For the text-containing cell, return its midpoint in [X, Y] coordinate format. 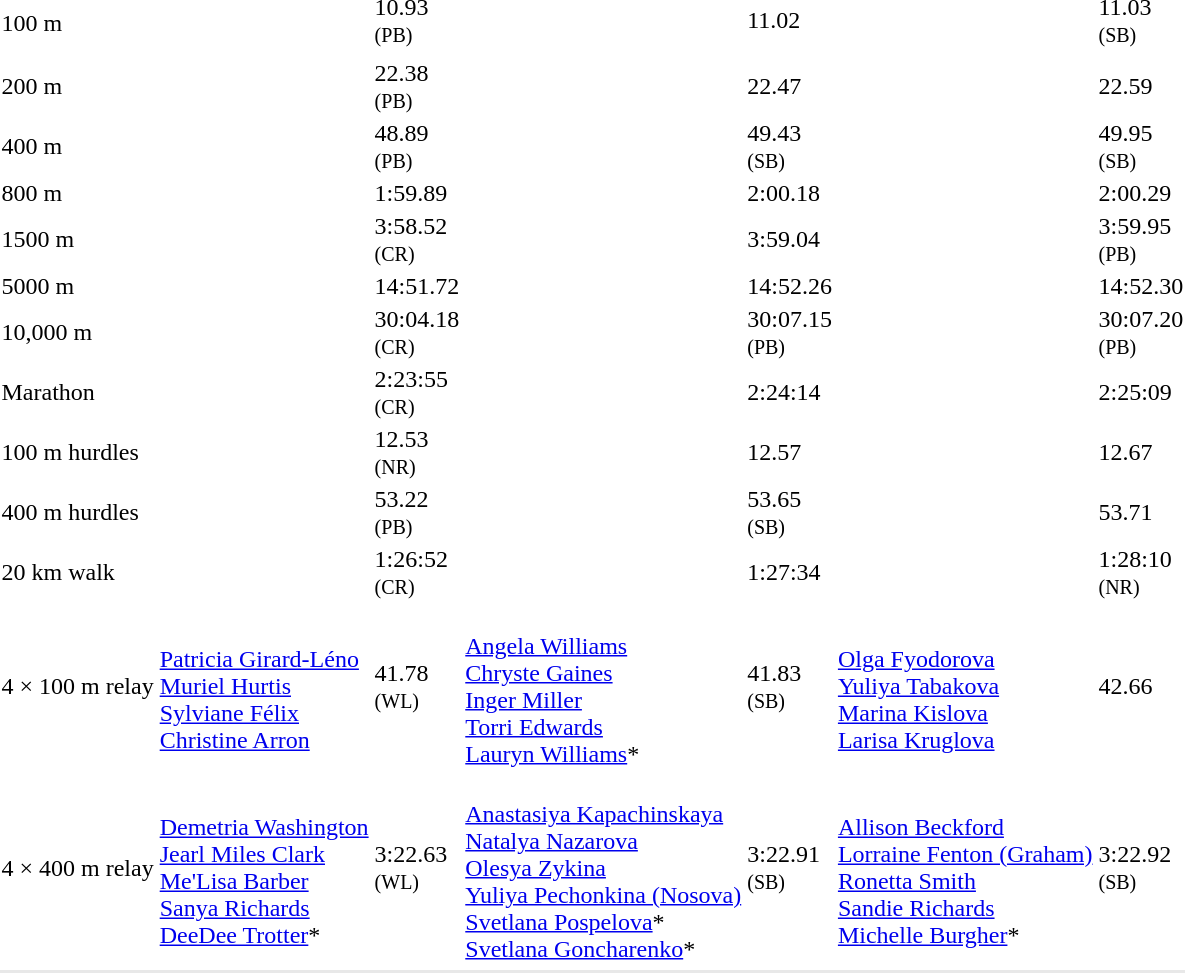
Allison BeckfordLorraine Fenton (Graham)Ronetta SmithSandie RichardsMichelle Burgher* [965, 868]
30:04.18(CR) [417, 332]
12.67 [1141, 452]
Marathon [78, 392]
1:28:10(NR) [1141, 572]
30:07.15(PB) [790, 332]
14:51.72 [417, 286]
20 km walk [78, 572]
53.22(PB) [417, 512]
49.43(SB) [790, 146]
48.89(PB) [417, 146]
400 m [78, 146]
2:00.29 [1141, 193]
22.38(PB) [417, 86]
53.71 [1141, 512]
22.47 [790, 86]
42.66 [1141, 686]
3:22.91(SB) [790, 868]
Olga Fyodorova Yuliya Tabakova Marina Kislova Larisa Kruglova [965, 686]
Angela Williams Chryste Gaines Inger Miller Torri EdwardsLauryn Williams* [604, 686]
3:59.95(PB) [1141, 240]
1:27:34 [790, 572]
2:25:09 [1141, 392]
49.95(SB) [1141, 146]
3:22.63(WL) [417, 868]
2:23:55(CR) [417, 392]
800 m [78, 193]
Anastasiya KapachinskayaNatalya NazarovaOlesya ZykinaYuliya Pechonkina (Nosova)Svetlana Pospelova*Svetlana Goncharenko* [604, 868]
14:52.30 [1141, 286]
22.59 [1141, 86]
3:58.52(CR) [417, 240]
1:59.89 [417, 193]
Demetria WashingtonJearl Miles ClarkMe'Lisa BarberSanya RichardsDeeDee Trotter* [264, 868]
1500 m [78, 240]
4 × 100 m relay [78, 686]
53.65(SB) [790, 512]
Patricia Girard-Léno Muriel Hurtis Sylviane Félix Christine Arron [264, 686]
2:00.18 [790, 193]
14:52.26 [790, 286]
2:24:14 [790, 392]
4 × 400 m relay [78, 868]
10,000 m [78, 332]
12.57 [790, 452]
1:26:52(CR) [417, 572]
5000 m [78, 286]
12.53(NR) [417, 452]
30:07.20(PB) [1141, 332]
400 m hurdles [78, 512]
100 m hurdles [78, 452]
41.83(SB) [790, 686]
41.78(WL) [417, 686]
3:22.92(SB) [1141, 868]
3:59.04 [790, 240]
200 m [78, 86]
